Find where the given text appears and provide that cell's center as (x, y) coordinate. 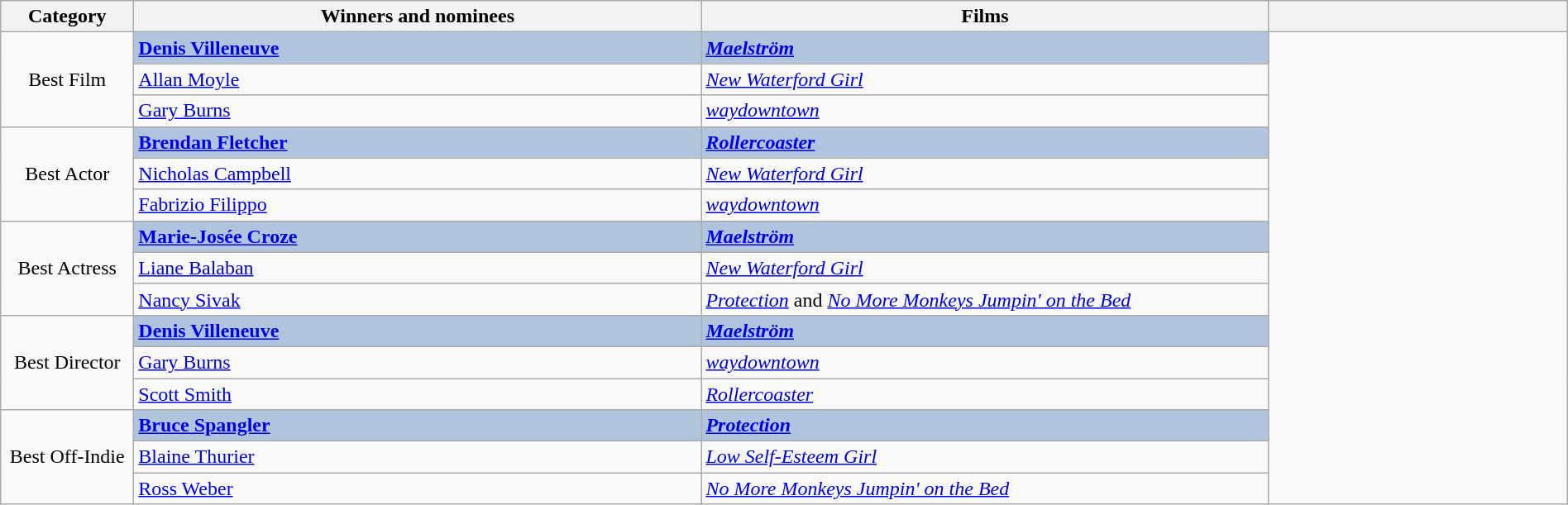
Nicholas Campbell (418, 174)
Brendan Fletcher (418, 142)
Scott Smith (418, 394)
Category (68, 17)
Bruce Spangler (418, 426)
Protection (985, 426)
Winners and nominees (418, 17)
Best Off-Indie (68, 457)
Protection and No More Monkeys Jumpin' on the Bed (985, 299)
Nancy Sivak (418, 299)
Blaine Thurier (418, 457)
Fabrizio Filippo (418, 205)
Allan Moyle (418, 79)
Low Self-Esteem Girl (985, 457)
Best Director (68, 362)
No More Monkeys Jumpin' on the Bed (985, 488)
Best Actress (68, 268)
Ross Weber (418, 488)
Liane Balaban (418, 268)
Best Film (68, 79)
Films (985, 17)
Marie-Josée Croze (418, 236)
Best Actor (68, 174)
